Output the (x, y) coordinate of the center of the cell containing the given text.  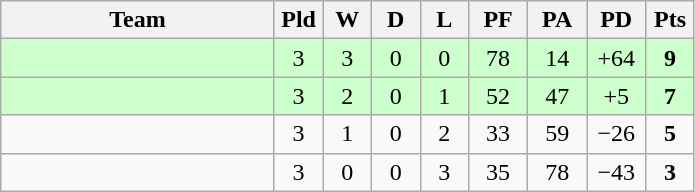
−43 (616, 172)
59 (558, 134)
14 (558, 58)
47 (558, 96)
PA (558, 20)
35 (498, 172)
+64 (616, 58)
33 (498, 134)
5 (670, 134)
Pts (670, 20)
L (444, 20)
W (348, 20)
PF (498, 20)
+5 (616, 96)
PD (616, 20)
7 (670, 96)
9 (670, 58)
52 (498, 96)
Pld (298, 20)
Team (138, 20)
D (396, 20)
−26 (616, 134)
